Determine the (X, Y) coordinate at the center of the cell enclosing the given text.  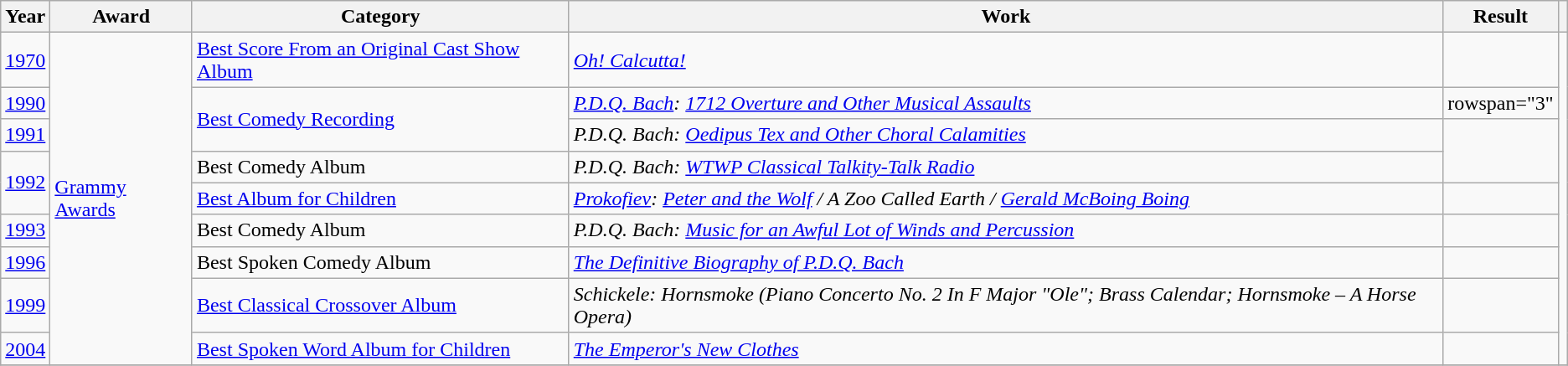
Best Comedy Recording (380, 119)
Prokofiev: Peter and the Wolf / A Zoo Called Earth / Gerald McBoing Boing (1005, 198)
rowspan="3" (1501, 103)
P.D.Q. Bach: 1712 Overture and Other Musical Assaults (1005, 103)
Best Classical Crossover Album (380, 305)
Year (25, 17)
1970 (25, 60)
Oh! Calcutta! (1005, 60)
1999 (25, 305)
P.D.Q. Bach: Music for an Awful Lot of Winds and Percussion (1005, 230)
1992 (25, 183)
Best Album for Children (380, 198)
1996 (25, 262)
Award (121, 17)
1991 (25, 135)
P.D.Q. Bach: Oedipus Tex and Other Choral Calamities (1005, 135)
The Emperor's New Clothes (1005, 348)
Best Spoken Comedy Album (380, 262)
The Definitive Biography of P.D.Q. Bach (1005, 262)
P.D.Q. Bach: WTWP Classical Talkity-Talk Radio (1005, 167)
Best Score From an Original Cast Show Album (380, 60)
2004 (25, 348)
1990 (25, 103)
Grammy Awards (121, 199)
1993 (25, 230)
Work (1005, 17)
Result (1501, 17)
Best Spoken Word Album for Children (380, 348)
Schickele: Hornsmoke (Piano Concerto No. 2 In F Major "Ole"; Brass Calendar; Hornsmoke – A Horse Opera) (1005, 305)
Category (380, 17)
